Extract the [X, Y] coordinate from the center of the cell holding the provided text.  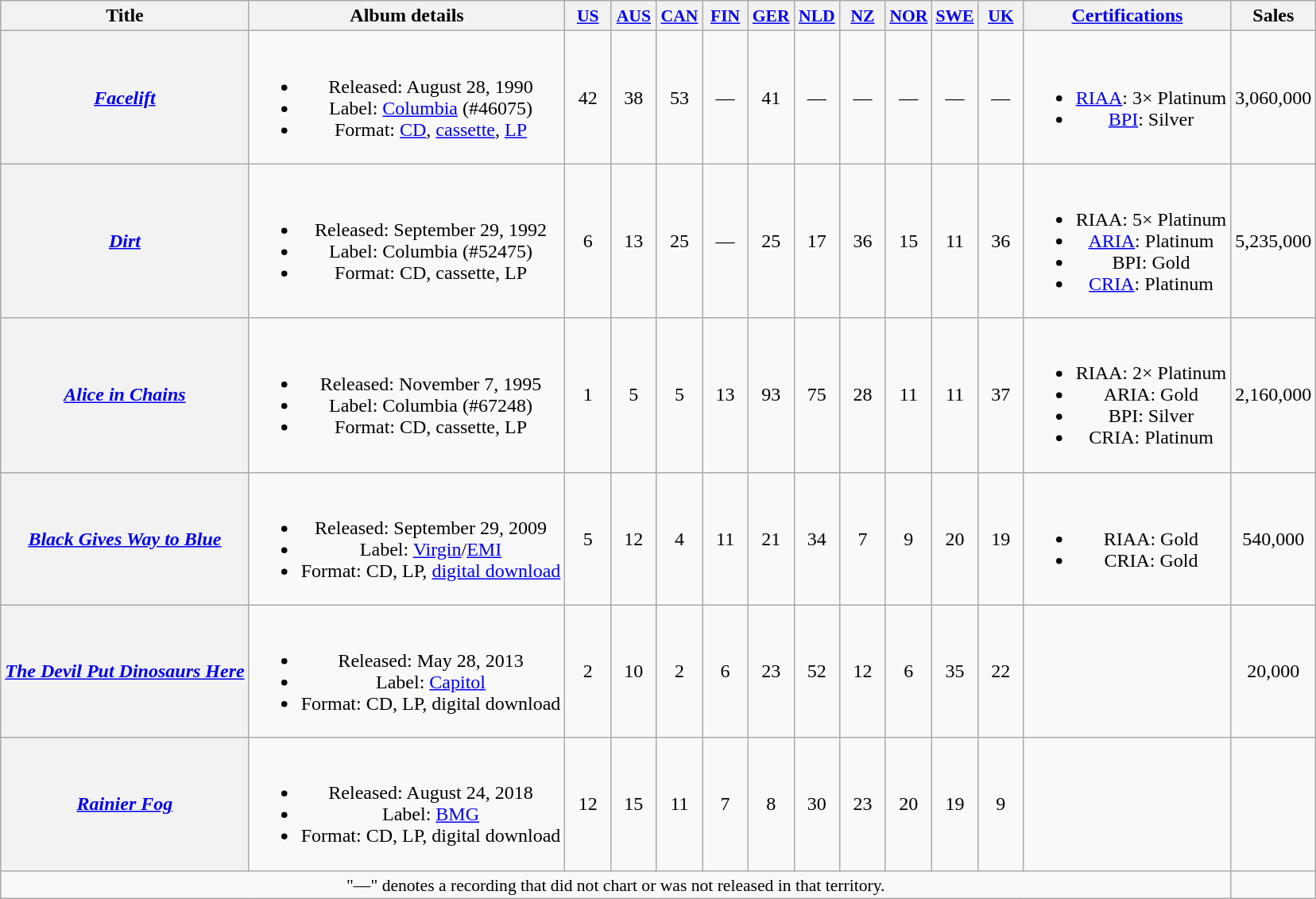
22 [1001, 671]
US [588, 16]
17 [817, 241]
Album details [407, 16]
Alice in Chains [125, 395]
38 [634, 97]
Released: August 28, 1990Label: Columbia (#46075)Format: CD, cassette, LP [407, 97]
Facelift [125, 97]
34 [817, 539]
30 [817, 804]
Released: May 28, 2013Label: CapitolFormat: CD, LP, digital download [407, 671]
NLD [817, 16]
Black Gives Way to Blue [125, 539]
53 [679, 97]
Title [125, 16]
NOR [908, 16]
21 [771, 539]
NZ [863, 16]
10 [634, 671]
RIAA: 5× PlatinumARIA: PlatinumBPI: GoldCRIA: Platinum [1127, 241]
35 [954, 671]
"—" denotes a recording that did not chart or was not released in that territory. [616, 885]
CAN [679, 16]
8 [771, 804]
42 [588, 97]
Released: November 7, 1995Label: Columbia (#67248)Format: CD, cassette, LP [407, 395]
1 [588, 395]
SWE [954, 16]
2,160,000 [1273, 395]
Dirt [125, 241]
37 [1001, 395]
Released: August 24, 2018Label: BMGFormat: CD, LP, digital download [407, 804]
AUS [634, 16]
Released: September 29, 1992Label: Columbia (#52475)Format: CD, cassette, LP [407, 241]
FIN [726, 16]
3,060,000 [1273, 97]
Rainier Fog [125, 804]
4 [679, 539]
Released: September 29, 2009Label: Virgin/EMIFormat: CD, LP, digital download [407, 539]
28 [863, 395]
RIAA: 2× PlatinumARIA: GoldBPI: SilverCRIA: Platinum [1127, 395]
540,000 [1273, 539]
RIAA: 3× PlatinumBPI: Silver [1127, 97]
41 [771, 97]
Sales [1273, 16]
GER [771, 16]
52 [817, 671]
5,235,000 [1273, 241]
Certifications [1127, 16]
UK [1001, 16]
RIAA: GoldCRIA: Gold [1127, 539]
75 [817, 395]
20,000 [1273, 671]
93 [771, 395]
The Devil Put Dinosaurs Here [125, 671]
